For the text-containing cell, return its midpoint in [x, y] coordinate format. 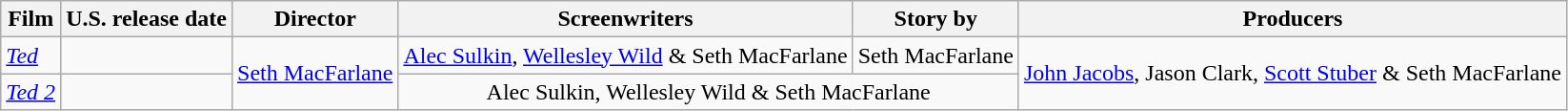
Producers [1292, 19]
U.S. release date [147, 19]
Director [315, 19]
Ted [30, 55]
Ted 2 [30, 92]
Story by [935, 19]
Screenwriters [625, 19]
Film [30, 19]
John Jacobs, Jason Clark, Scott Stuber & Seth MacFarlane [1292, 74]
